From the cell containing the given text, extract its center point as [X, Y] coordinate. 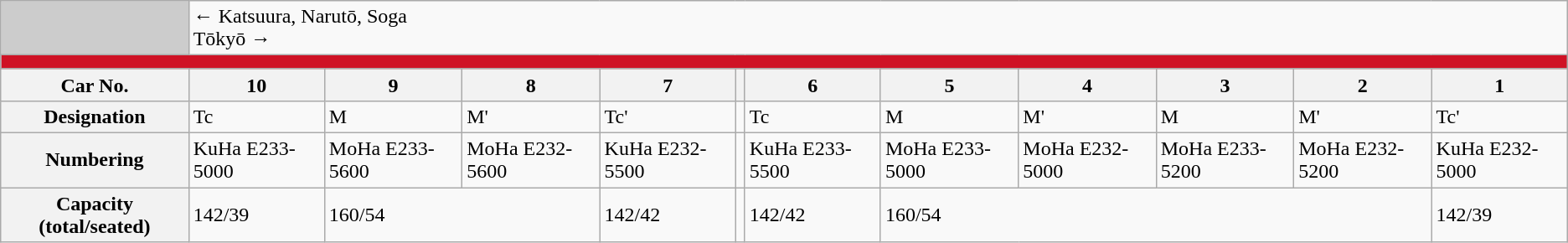
Capacity (total/seated) [95, 215]
MoHa E232-5000 [1087, 159]
MoHa E232-5600 [531, 159]
1 [1499, 85]
Car No. [95, 85]
3 [1225, 85]
6 [812, 85]
10 [256, 85]
5 [949, 85]
2 [1363, 85]
7 [668, 85]
MoHa E233-5600 [393, 159]
MoHa E233-5000 [949, 159]
MoHa E232-5200 [1363, 159]
Designation [95, 116]
KuHa E232-5500 [668, 159]
4 [1087, 85]
MoHa E233-5200 [1225, 159]
9 [393, 85]
8 [531, 85]
Numbering [95, 159]
KuHa E233-5500 [812, 159]
← Katsuura, Narutō, SogaTōkyō → [878, 28]
KuHa E232-5000 [1499, 159]
KuHa E233-5000 [256, 159]
